Identify which cell holds the provided text, then report its (x, y) central coordinate. 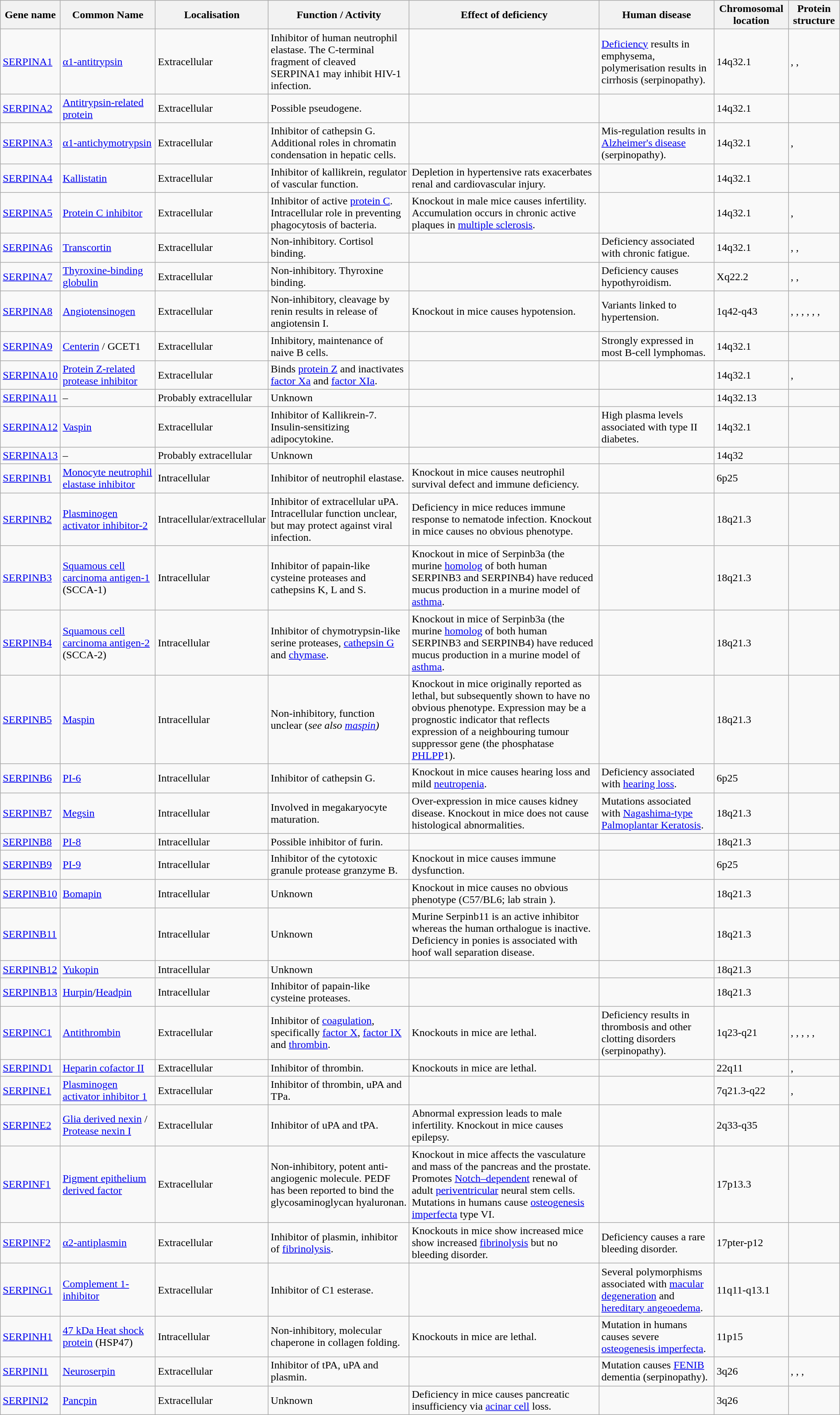
Inhibitory, maintenance of naive B cells. (339, 346)
Kallistatin (108, 178)
Possible pseudogene. (339, 108)
, , , (814, 1372)
Non-inhibitory, potent anti-angiogenic molecule. PEDF has been reported to bind the glycosaminoglycan hyaluronan. (339, 1184)
Effect of deficiency (504, 15)
Hurpin/Headpin (108, 992)
1q42-q43 (751, 311)
7q21.3-q22 (751, 1091)
Deficiency results in thrombosis and other clotting disorders (serpinopathy). (657, 1033)
Several polymorphisms associated with macular degeneration and hereditary angeoedema. (657, 1290)
Inhibitor of tPA, uPA and plasmin. (339, 1372)
Pigment epithelium derived factor (108, 1184)
Centerin / GCET1 (108, 346)
Mutation causes FENIB dementia (serpinopathy). (657, 1372)
14q32 (751, 456)
Deficiency associated with hearing loss. (657, 778)
Inhibitor of C1 esterase. (339, 1290)
SERPINA7 (30, 277)
SERPINA6 (30, 247)
Glia derived nexin / Protease nexin I (108, 1126)
SERPINB1 (30, 479)
Knockout in male mice causes infertility. Accumulation occurs in chronic active plaques in multiple sclerosis. (504, 213)
Protein structure (814, 15)
SERPINH1 (30, 1337)
Inhibitor of active protein C. Intracellular role in preventing phagocytosis of bacteria. (339, 213)
SERPINA13 (30, 456)
Non-inhibitory, function unclear (see also maspin) (339, 719)
2q33-q35 (751, 1126)
Inhibitor of coagulation, specifically factor X, factor IX and thrombin. (339, 1033)
SERPINA12 (30, 426)
SERPINB3 (30, 578)
SERPINB12 (30, 969)
Angiotensinogen (108, 311)
Inhibitor of the cytotoxic granule protease granzyme B. (339, 864)
Antitrypsin-related protein (108, 108)
SERPINA11 (30, 398)
SERPINA1 (30, 62)
Inhibitor of uPA and tPA. (339, 1126)
Mis-regulation results in Alzheimer's disease (serpinopathy). (657, 143)
Inhibitor of neutrophil elastase. (339, 479)
SERPINA10 (30, 375)
Inhibitor of extracellular uPA. Intracellular function unclear, but may protect against viral infection. (339, 520)
SERPINC1 (30, 1033)
Binds protein Z and inactivates factor Xa and factor XIa. (339, 375)
Chromosomal location (751, 15)
Antithrombin (108, 1033)
17pter-p12 (751, 1243)
Knockout in mice causes hypotension. (504, 311)
Vaspin (108, 426)
Yukopin (108, 969)
Pancpin (108, 1400)
Deficiency in mice causes pancreatic insufficiency via acinar cell loss. (504, 1400)
47 kDa Heat shock protein (HSP47) (108, 1337)
Squamous cell carcinoma antigen-2 (SCCA-2) (108, 643)
Transcortin (108, 247)
Knockout in mice causes hearing loss and mild neutropenia. (504, 778)
SERPINB11 (30, 934)
Protein C inhibitor (108, 213)
11q11-q13.1 (751, 1290)
Common Name (108, 15)
Plasminogen activator inhibitor 1 (108, 1091)
SERPINF1 (30, 1184)
Depletion in hypertensive rats exacerbates renal and cardiovascular injury. (504, 178)
Deficiency associated with chronic fatigue. (657, 247)
Deficiency in mice reduces immune response to nematode infection. Knockout in mice causes no obvious phenotype. (504, 520)
α2-antiplasmin (108, 1243)
, , , , , , (814, 311)
SERPING1 (30, 1290)
Abnormal expression leads to male infertility. Knockout in mice causes epilepsy. (504, 1126)
Knockout in mice causes immune dysfunction. (504, 864)
PI-6 (108, 778)
Inhibitor of chymotrypsin-like serine proteases, cathepsin G and chymase. (339, 643)
Heparin cofactor II (108, 1068)
SERPINA3 (30, 143)
Inhibitor of plasmin, inhibitor of fibrinolysis. (339, 1243)
SERPINA2 (30, 108)
SERPINF2 (30, 1243)
, , , , , (814, 1033)
Complement 1-inhibitor (108, 1290)
Non-inhibitory. Thyroxine binding. (339, 277)
Thyroxine-binding globulin (108, 277)
Inhibitor of papain-like cysteine proteases and cathepsins K, L and S. (339, 578)
Mutation in humans causes severe osteogenesis imperfecta. (657, 1337)
Knockout in mice causes neutrophil survival defect and immune deficiency. (504, 479)
Non-inhibitory. Cortisol binding. (339, 247)
SERPIND1 (30, 1068)
Maspin (108, 719)
Inhibitor of papain-like cysteine proteases. (339, 992)
Plasminogen activator inhibitor-2 (108, 520)
SERPINI1 (30, 1372)
Non-inhibitory, cleavage by renin results in release of angiotensin I. (339, 311)
Mutations associated with Nagashima-type Palmoplantar Keratosis. (657, 813)
Protein Z-related protease inhibitor (108, 375)
17p13.3 (751, 1184)
Gene name (30, 15)
SERPINA8 (30, 311)
SERPINB13 (30, 992)
Neuroserpin (108, 1372)
Over-expression in mice causes kidney disease. Knockout in mice does not cause histological abnormalities. (504, 813)
Inhibitor of thrombin. (339, 1068)
SERPINB4 (30, 643)
SERPINA9 (30, 346)
Megsin (108, 813)
SERPINI2 (30, 1400)
Monocyte neutrophil elastase inhibitor (108, 479)
SERPINB7 (30, 813)
Inhibitor of thrombin, uPA and TPa. (339, 1091)
SERPINB6 (30, 778)
Xq22.2 (751, 277)
Involved in megakaryocyte maturation. (339, 813)
14q32.13 (751, 398)
SERPINE2 (30, 1126)
α1-antitrypsin (108, 62)
SERPINA4 (30, 178)
Inhibitor of Kallikrein-7. Insulin-sensitizing adipocytokine. (339, 426)
Deficiency causes a rare bleeding disorder. (657, 1243)
Strongly expressed in most B-cell lymphomas. (657, 346)
Knockouts in mice show increased mice show increased fibrinolysis but no bleeding disorder. (504, 1243)
α1-antichymotrypsin (108, 143)
1q23-q21 (751, 1033)
PI-8 (108, 842)
PI-9 (108, 864)
Inhibitor of kallikrein, regulator of vascular function. (339, 178)
Squamous cell carcinoma antigen-1 (SCCA-1) (108, 578)
Variants linked to hypertension. (657, 311)
Inhibitor of cathepsin G. (339, 778)
Human disease (657, 15)
Bomapin (108, 894)
Localisation (212, 15)
Intracellular/extracellular (212, 520)
High plasma levels associated with type II diabetes. (657, 426)
22q11 (751, 1068)
Deficiency causes hypothyroidism. (657, 277)
SERPINB8 (30, 842)
SERPINB5 (30, 719)
SERPINB10 (30, 894)
SERPINE1 (30, 1091)
Possible inhibitor of furin. (339, 842)
Inhibitor of cathepsin G. Additional roles in chromatin condensation in hepatic cells. (339, 143)
SERPINA5 (30, 213)
Inhibitor of human neutrophil elastase. The C-terminal fragment of cleaved SERPINA1 may inhibit HIV-1 infection. (339, 62)
SERPINB2 (30, 520)
SERPINB9 (30, 864)
11p15 (751, 1337)
Knockout in mice causes no obvious phenotype (C57/BL6; lab strain ). (504, 894)
Deficiency results in emphysema, polymerisation results in cirrhosis (serpinopathy). (657, 62)
Non-inhibitory, molecular chaperone in collagen folding. (339, 1337)
Function / Activity (339, 15)
